Determine the [X, Y] coordinate at the center of the cell enclosing the given text.  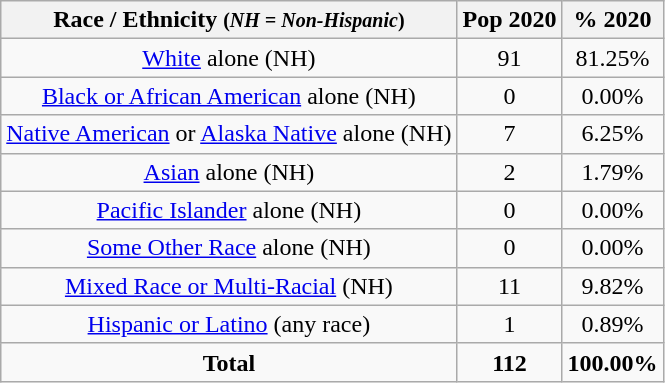
7 [510, 134]
% 2020 [612, 20]
Pacific Islander alone (NH) [229, 210]
0.89% [612, 324]
1.79% [612, 172]
1 [510, 324]
Pop 2020 [510, 20]
White alone (NH) [229, 58]
9.82% [612, 286]
Race / Ethnicity (NH = Non-Hispanic) [229, 20]
81.25% [612, 58]
2 [510, 172]
91 [510, 58]
Mixed Race or Multi-Racial (NH) [229, 286]
11 [510, 286]
Hispanic or Latino (any race) [229, 324]
Native American or Alaska Native alone (NH) [229, 134]
112 [510, 362]
Some Other Race alone (NH) [229, 248]
6.25% [612, 134]
Asian alone (NH) [229, 172]
100.00% [612, 362]
Black or African American alone (NH) [229, 96]
Total [229, 362]
